For the text-containing cell, return its midpoint in [x, y] coordinate format. 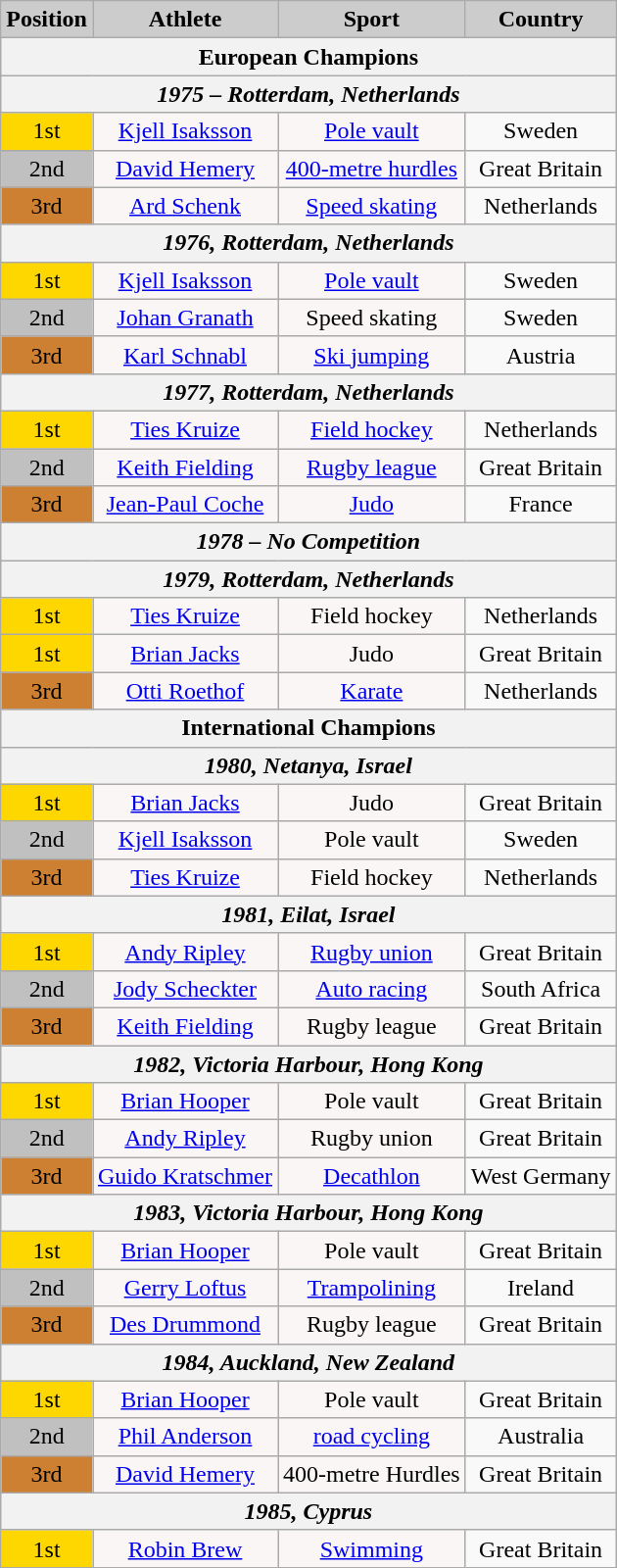
1981, Eilat, Israel [308, 914]
400-metre hurdles [372, 169]
Swimming [372, 1548]
Auto racing [372, 989]
Ski jumping [372, 355]
South Africa [541, 989]
Jean-Paul Coche [184, 505]
400-metre Hurdles [372, 1474]
1984, Auckland, New Zealand [308, 1362]
Ard Schenk [184, 206]
Jody Scheckter [184, 989]
1978 – No Competition [308, 542]
France [541, 505]
Decathlon [372, 1176]
1976, Rotterdam, Netherlands [308, 243]
Trampolining [372, 1288]
Athlete [184, 20]
Guido Kratschmer [184, 1176]
1980, Netanya, Israel [308, 765]
Gerry Loftus [184, 1288]
West Germany [541, 1176]
Ireland [541, 1288]
Austria [541, 355]
1982, Victoria Harbour, Hong Kong [308, 1063]
European Champions [308, 57]
Otti Roethof [184, 691]
Robin Brew [184, 1548]
1979, Rotterdam, Netherlands [308, 579]
Country [541, 20]
Australia [541, 1437]
1983, Victoria Harbour, Hong Kong [308, 1213]
Phil Anderson [184, 1437]
1977, Rotterdam, Netherlands [308, 392]
1975 – Rotterdam, Netherlands [308, 94]
1985, Cyprus [308, 1511]
Des Drummond [184, 1325]
road cycling [372, 1437]
Position [47, 20]
Karl Schnabl [184, 355]
Johan Granath [184, 318]
Karate [372, 691]
Sport [372, 20]
International Champions [308, 728]
